Detect which cell encompasses the target text, then output its (x, y) center coordinate. 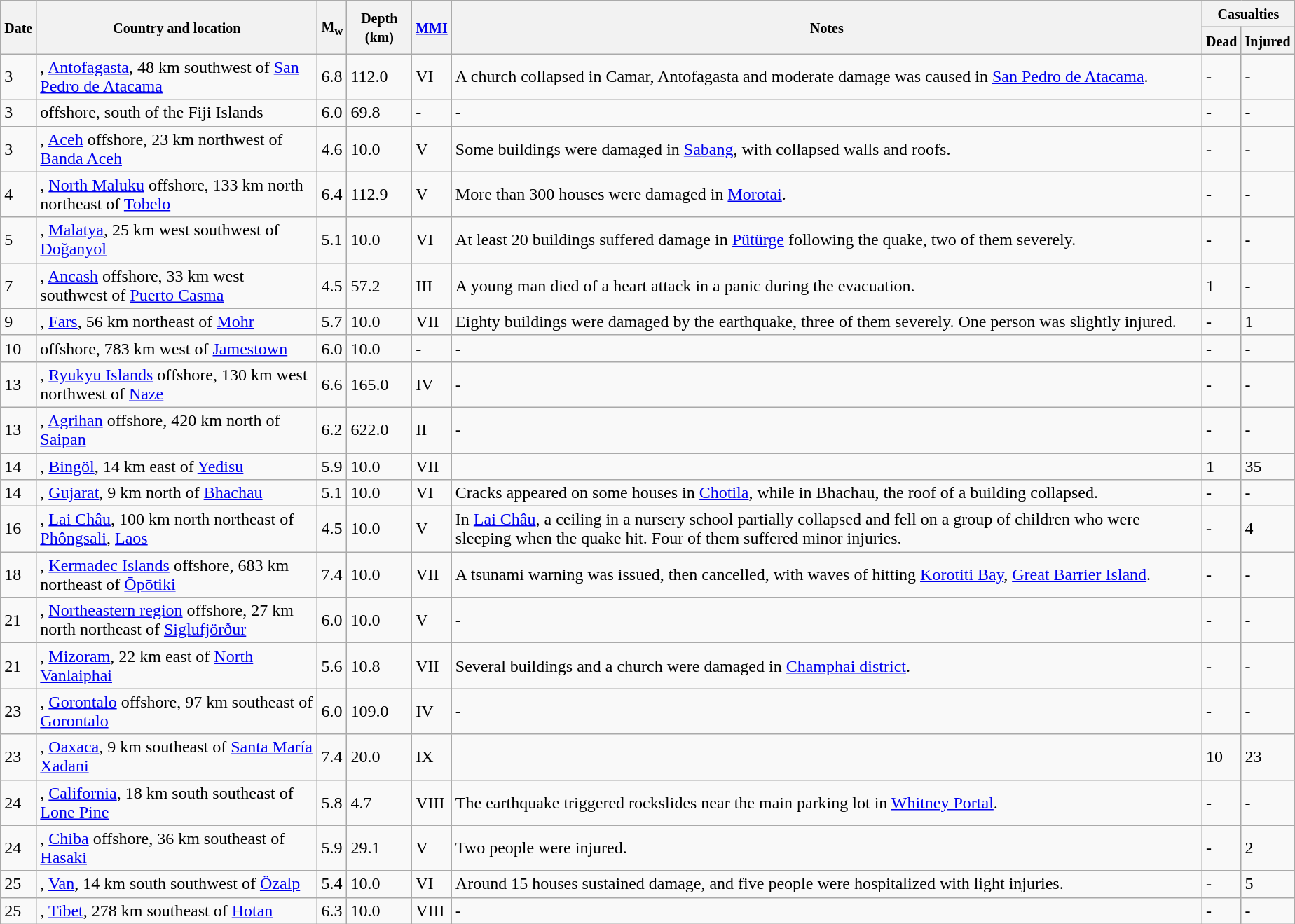
Notes (827, 27)
9 (18, 322)
, Van, 14 km south southwest of Özalp (177, 884)
, Chiba offshore, 36 km southeast of Hasaki (177, 848)
Date (18, 27)
4.6 (332, 149)
10.8 (380, 666)
5.6 (332, 666)
A tsunami warning was issued, then cancelled, with waves of hitting Korotiti Bay, Great Barrier Island. (827, 574)
, Antofagasta, 48 km southwest of San Pedro de Atacama (177, 77)
4.7 (380, 803)
, Ancash offshore, 33 km west southwest of Puerto Casma (177, 286)
57.2 (380, 286)
, Fars, 56 km northeast of Mohr (177, 322)
, California, 18 km south southeast of Lone Pine (177, 803)
Dead (1221, 41)
The earthquake triggered rockslides near the main parking lot in Whitney Portal. (827, 803)
Mw (332, 27)
Injured (1268, 41)
, Gorontalo offshore, 97 km southeast of Gorontalo (177, 712)
, Kermadec Islands offshore, 683 km northeast of Ōpōtiki (177, 574)
Two people were injured. (827, 848)
Country and location (177, 27)
, Agrihan offshore, 420 km north of Saipan (177, 430)
165.0 (380, 384)
III (432, 286)
112.0 (380, 77)
Casualties (1248, 14)
, Tibet, 278 km southeast of Hotan (177, 911)
6.8 (332, 77)
7 (18, 286)
20.0 (380, 757)
More than 300 houses were damaged in Morotai. (827, 195)
18 (18, 574)
, Ryukyu Islands offshore, 130 km west northwest of Naze (177, 384)
Several buildings and a church were damaged in Champhai district. (827, 666)
Around 15 houses sustained damage, and five people were hospitalized with light injuries. (827, 884)
offshore, 783 km west of Jamestown (177, 348)
II (432, 430)
, Aceh offshore, 23 km northwest of Banda Aceh (177, 149)
2 (1268, 848)
Some buildings were damaged in Sabang, with collapsed walls and roofs. (827, 149)
29.1 (380, 848)
offshore, south of the Fiji Islands (177, 113)
6.4 (332, 195)
5.7 (332, 322)
, Mizoram, 22 km east of North Vanlaiphai (177, 666)
6.6 (332, 384)
, Bingöl, 14 km east of Yedisu (177, 466)
, Gujarat, 9 km north of Bhachau (177, 493)
, Northeastern region offshore, 27 km north northeast of Siglufjörður (177, 621)
A young man died of a heart attack in a panic during the evacuation. (827, 286)
A church collapsed in Camar, Antofagasta and moderate damage was caused in San Pedro de Atacama. (827, 77)
5.4 (332, 884)
Eighty buildings were damaged by the earthquake, three of them severely. One person was slightly injured. (827, 322)
IX (432, 757)
, Malatya, 25 km west southwest of Doğanyol (177, 240)
109.0 (380, 712)
16 (18, 530)
MMI (432, 27)
5.8 (332, 803)
, North Maluku offshore, 133 km north northeast of Tobelo (177, 195)
At least 20 buildings suffered damage in Pütürge following the quake, two of them severely. (827, 240)
Depth (km) (380, 27)
, Lai Châu, 100 km north northeast of Phôngsali, Laos (177, 530)
622.0 (380, 430)
35 (1268, 466)
, Oaxaca, 9 km southeast of Santa María Xadani (177, 757)
112.9 (380, 195)
69.8 (380, 113)
Cracks appeared on some houses in Chotila, while in Bhachau, the roof of a building collapsed. (827, 493)
6.3 (332, 911)
6.2 (332, 430)
